Identify which cell holds the provided text, then report its [X, Y] central coordinate. 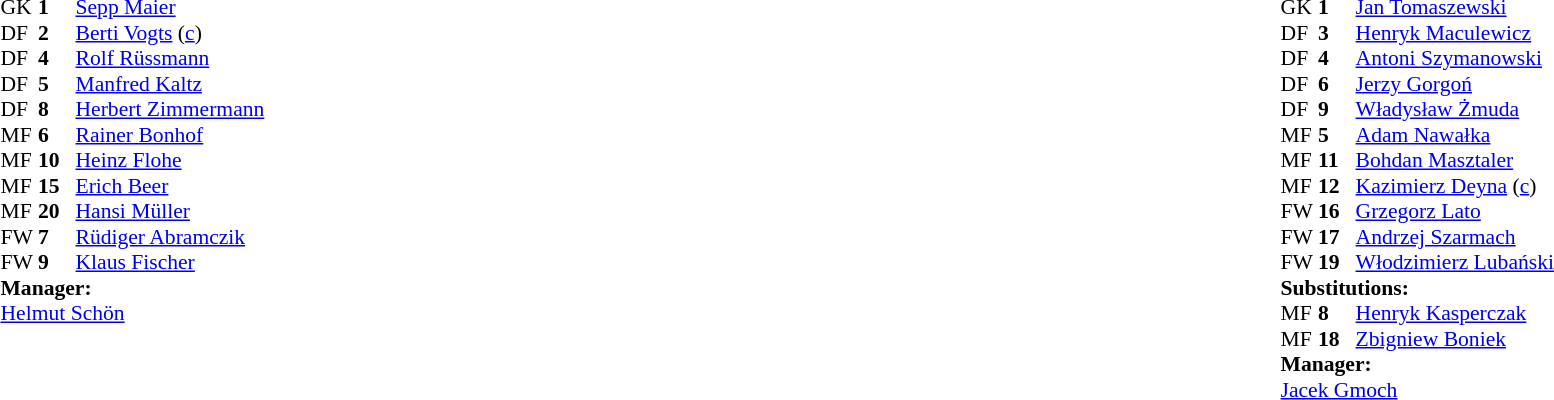
Rainer Bonhof [170, 135]
Rüdiger Abramczik [170, 237]
10 [57, 161]
Bohdan Masztaler [1455, 161]
19 [1337, 263]
20 [57, 211]
12 [1337, 186]
Hansi Müller [170, 211]
Andrzej Szarmach [1455, 237]
16 [1337, 211]
Klaus Fischer [170, 263]
Herbert Zimmermann [170, 109]
Włodzimierz Lubański [1455, 263]
Substitutions: [1418, 288]
3 [1337, 33]
Jerzy Gorgoń [1455, 84]
17 [1337, 237]
Erich Beer [170, 186]
Berti Vogts (c) [170, 33]
Manfred Kaltz [170, 84]
7 [57, 237]
18 [1337, 339]
Władysław Żmuda [1455, 109]
15 [57, 186]
Henryk Maculewicz [1455, 33]
Antoni Szymanowski [1455, 59]
Grzegorz Lato [1455, 211]
Rolf Rüssmann [170, 59]
Kazimierz Deyna (c) [1455, 186]
Henryk Kasperczak [1455, 313]
Helmut Schön [132, 313]
Heinz Flohe [170, 161]
Adam Nawałka [1455, 135]
11 [1337, 161]
Zbigniew Boniek [1455, 339]
2 [57, 33]
